Return the [X, Y] coordinate for the center point of the cell that contains the specified text.  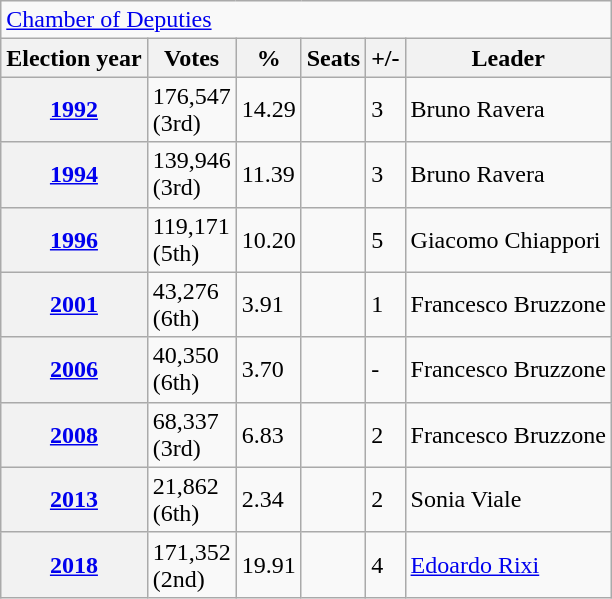
4 [386, 564]
Chamber of Deputies [306, 20]
1994 [74, 174]
5 [386, 240]
Election year [74, 58]
6.83 [268, 434]
2013 [74, 500]
2008 [74, 434]
10.20 [268, 240]
176,547(3rd) [192, 110]
21,862(6th) [192, 500]
40,350(6th) [192, 370]
Seats [333, 58]
2018 [74, 564]
11.39 [268, 174]
19.91 [268, 564]
% [268, 58]
Votes [192, 58]
Edoardo Rixi [508, 564]
3.70 [268, 370]
Giacomo Chiappori [508, 240]
119,171(5th) [192, 240]
68,337(3rd) [192, 434]
1992 [74, 110]
43,276(6th) [192, 304]
3.91 [268, 304]
2006 [74, 370]
Sonia Viale [508, 500]
171,352(2nd) [192, 564]
2.34 [268, 500]
2001 [74, 304]
Leader [508, 58]
14.29 [268, 110]
+/- [386, 58]
1996 [74, 240]
1 [386, 304]
139,946(3rd) [192, 174]
- [386, 370]
